Determine the (X, Y) coordinate at the center of the cell enclosing the given text.  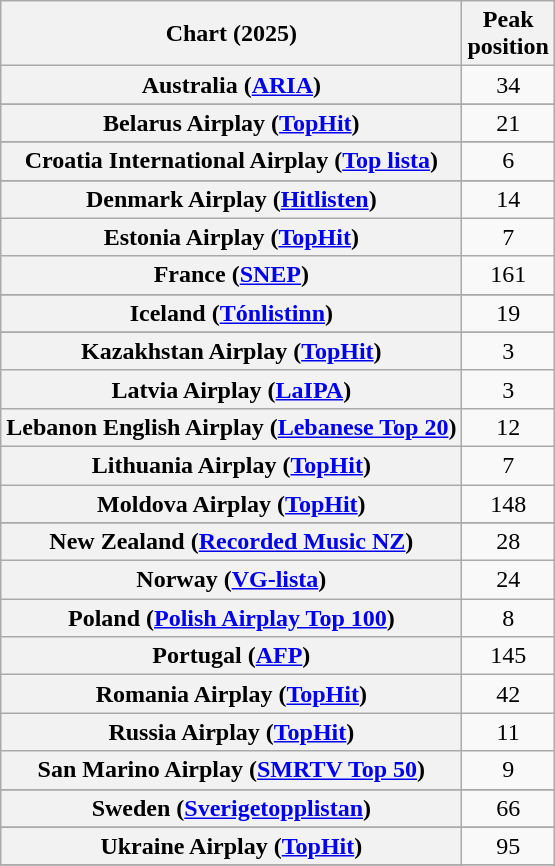
Kazakhstan Airplay (TopHit) (232, 351)
42 (508, 694)
Romania Airplay (TopHit) (232, 694)
21 (508, 123)
Latvia Airplay (LaIPA) (232, 389)
Belarus Airplay (TopHit) (232, 123)
Lebanon English Airplay (Lebanese Top 20) (232, 427)
Ukraine Airplay (TopHit) (232, 846)
9 (508, 770)
12 (508, 427)
148 (508, 503)
Sweden (Sverigetopplistan) (232, 808)
Denmark Airplay (Hitlisten) (232, 199)
Estonia Airplay (TopHit) (232, 237)
Chart (2025) (232, 34)
161 (508, 275)
Croatia International Airplay (Top lista) (232, 161)
San Marino Airplay (SMRTV Top 50) (232, 770)
95 (508, 846)
Iceland (Tónlistinn) (232, 313)
Lithuania Airplay (TopHit) (232, 465)
Portugal (AFP) (232, 656)
Moldova Airplay (TopHit) (232, 503)
Poland (Polish Airplay Top 100) (232, 618)
28 (508, 542)
Russia Airplay (TopHit) (232, 732)
19 (508, 313)
24 (508, 580)
6 (508, 161)
66 (508, 808)
France (SNEP) (232, 275)
Peakposition (508, 34)
Australia (ARIA) (232, 85)
New Zealand (Recorded Music NZ) (232, 542)
34 (508, 85)
8 (508, 618)
11 (508, 732)
14 (508, 199)
Norway (VG-lista) (232, 580)
145 (508, 656)
